For the text-containing cell, return its midpoint in (X, Y) coordinate format. 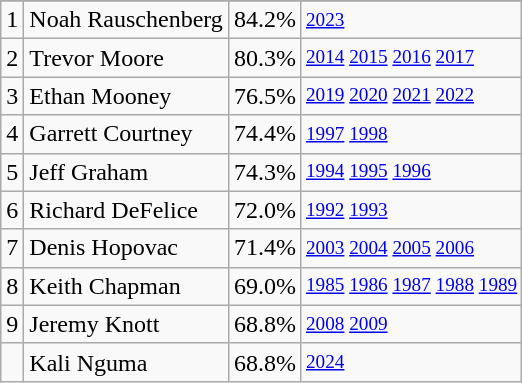
2024 (411, 362)
3 (12, 96)
8 (12, 286)
Kali Nguma (126, 362)
2003 2004 2005 2006 (411, 248)
9 (12, 324)
2023 (411, 20)
6 (12, 210)
Denis Hopovac (126, 248)
2008 2009 (411, 324)
Garrett Courtney (126, 134)
1 (12, 20)
Richard DeFelice (126, 210)
2 (12, 58)
Keith Chapman (126, 286)
2019 2020 2021 2022 (411, 96)
1997 1998 (411, 134)
74.3% (264, 172)
1992 1993 (411, 210)
74.4% (264, 134)
72.0% (264, 210)
1985 1986 1987 1988 1989 (411, 286)
80.3% (264, 58)
4 (12, 134)
Noah Rauschenberg (126, 20)
Trevor Moore (126, 58)
Ethan Mooney (126, 96)
69.0% (264, 286)
Jeremy Knott (126, 324)
7 (12, 248)
76.5% (264, 96)
84.2% (264, 20)
71.4% (264, 248)
Jeff Graham (126, 172)
2014 2015 2016 2017 (411, 58)
1994 1995 1996 (411, 172)
5 (12, 172)
